Locate the cell with the specified text and output its [X, Y] center coordinate. 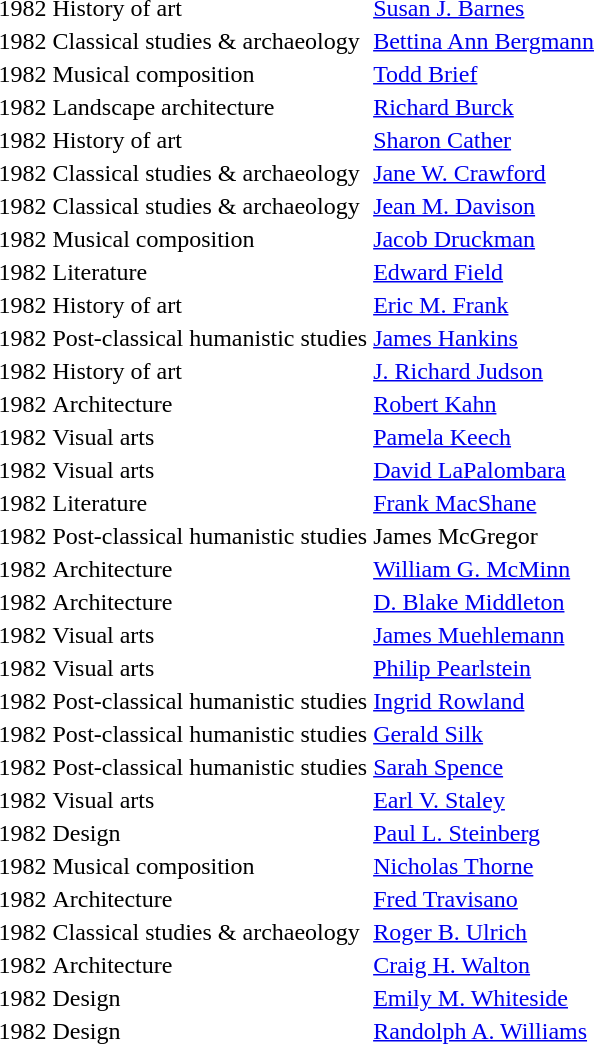
Landscape architecture [210, 107]
